Capture the cell that displays the provided text and extract its [x, y] central coordinate. 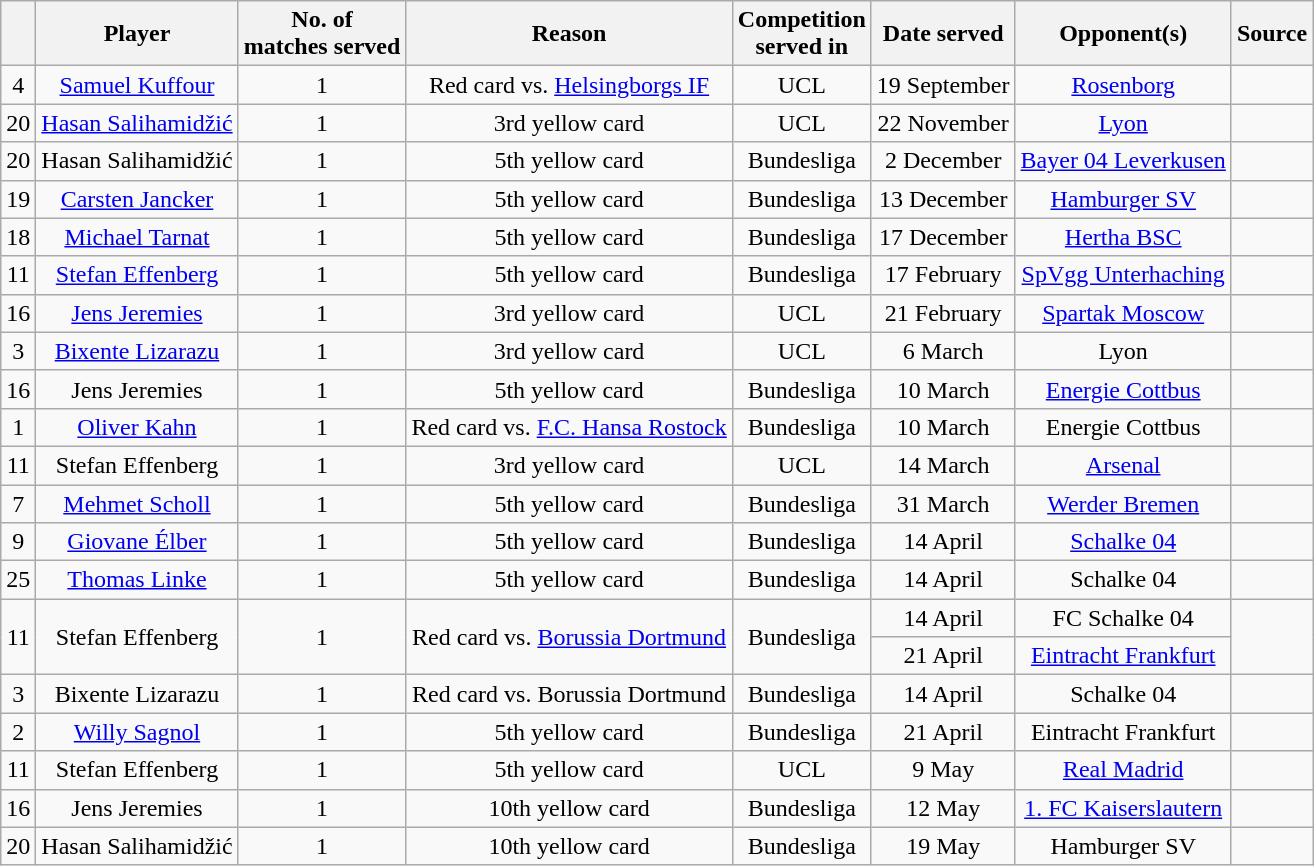
Arsenal [1123, 465]
2 [18, 732]
Real Madrid [1123, 770]
Mehmet Scholl [137, 503]
Carsten Jancker [137, 199]
Rosenborg [1123, 85]
18 [18, 237]
Opponent(s) [1123, 34]
Samuel Kuffour [137, 85]
Red card vs. Helsingborgs IF [569, 85]
Date served [943, 34]
19 [18, 199]
9 May [943, 770]
25 [18, 580]
No. of matches served [322, 34]
17 December [943, 237]
Source [1272, 34]
Red card vs. F.C. Hansa Rostock [569, 427]
Spartak Moscow [1123, 313]
Competition served in [802, 34]
7 [18, 503]
Willy Sagnol [137, 732]
14 March [943, 465]
19 May [943, 846]
21 February [943, 313]
FC Schalke 04 [1123, 618]
19 September [943, 85]
Giovane Élber [137, 542]
17 February [943, 275]
SpVgg Unterhaching [1123, 275]
Hertha BSC [1123, 237]
4 [18, 85]
Player [137, 34]
31 March [943, 503]
Thomas Linke [137, 580]
1. FC Kaiserslautern [1123, 808]
Michael Tarnat [137, 237]
2 December [943, 161]
6 March [943, 351]
22 November [943, 123]
Reason [569, 34]
12 May [943, 808]
13 December [943, 199]
Oliver Kahn [137, 427]
Werder Bremen [1123, 503]
Bayer 04 Leverkusen [1123, 161]
9 [18, 542]
